Output the [X, Y] coordinate of the center of the cell containing the given text.  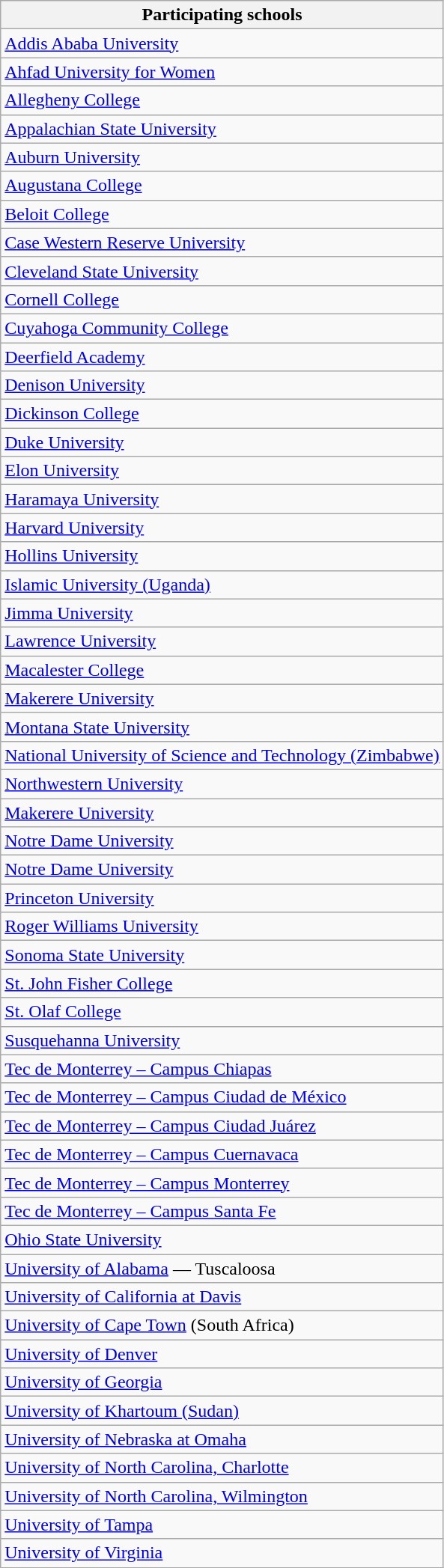
University of Khartoum (Sudan) [222, 1411]
Princeton University [222, 898]
Cuyahoga Community College [222, 328]
Deerfield Academy [222, 357]
Sonoma State University [222, 955]
Northwestern University [222, 784]
University of North Carolina, Wilmington [222, 1496]
University of Alabama — Tuscaloosa [222, 1269]
Cornell College [222, 299]
Addis Ababa University [222, 43]
Tec de Monterrey – Campus Monterrey [222, 1183]
University of Cape Town (South Africa) [222, 1326]
Dickinson College [222, 414]
Tec de Monterrey – Campus Ciudad Juárez [222, 1126]
Appalachian State University [222, 129]
Participating schools [222, 15]
National University of Science and Technology (Zimbabwe) [222, 755]
Elon University [222, 471]
Ohio State University [222, 1239]
Augustana College [222, 186]
Cleveland State University [222, 271]
Tec de Monterrey – Campus Santa Fe [222, 1211]
St. John Fisher College [222, 983]
Tec de Monterrey – Campus Cuernavaca [222, 1154]
Ahfad University for Women [222, 72]
University of Tampa [222, 1525]
Harvard University [222, 528]
St. Olaf College [222, 1012]
University of Denver [222, 1354]
Allegheny College [222, 100]
Tec de Monterrey – Campus Ciudad de México [222, 1097]
Macalester College [222, 670]
Auburn University [222, 157]
Jimma University [222, 613]
Hollins University [222, 556]
University of North Carolina, Charlotte [222, 1468]
University of Virginia [222, 1553]
Islamic University (Uganda) [222, 585]
University of Nebraska at Omaha [222, 1439]
University of California at Davis [222, 1297]
Montana State University [222, 727]
Tec de Monterrey – Campus Chiapas [222, 1069]
University of Georgia [222, 1382]
Susquehanna University [222, 1040]
Lawrence University [222, 641]
Haramaya University [222, 499]
Duke University [222, 442]
Beloit College [222, 214]
Roger Williams University [222, 927]
Case Western Reserve University [222, 242]
Denison University [222, 385]
